Locate the cell with the specified text and output its [X, Y] center coordinate. 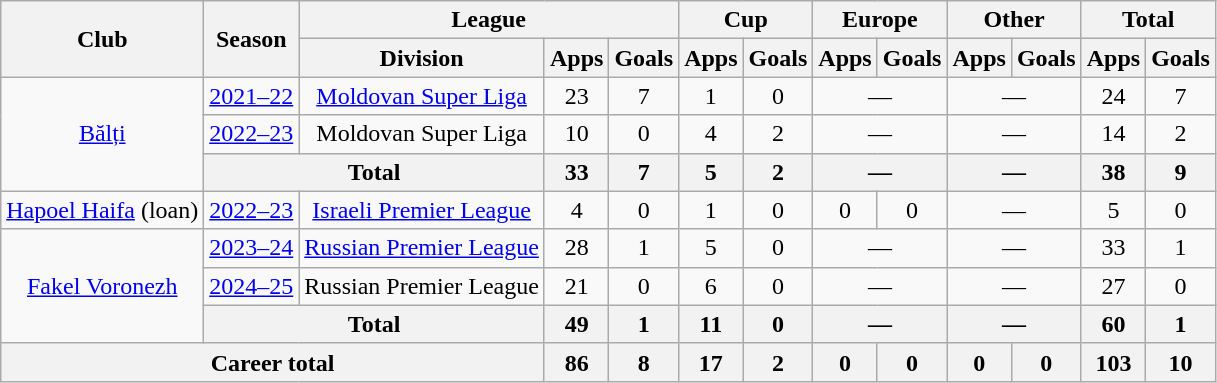
17 [711, 362]
103 [1113, 362]
28 [576, 248]
60 [1113, 324]
38 [1113, 172]
27 [1113, 286]
11 [711, 324]
Career total [273, 362]
Bălți [102, 134]
9 [1181, 172]
Europe [880, 20]
86 [576, 362]
League [489, 20]
2021–22 [252, 96]
Cup [746, 20]
Other [1014, 20]
21 [576, 286]
23 [576, 96]
14 [1113, 134]
Division [422, 58]
2024–25 [252, 286]
24 [1113, 96]
Club [102, 39]
8 [644, 362]
6 [711, 286]
49 [576, 324]
2023–24 [252, 248]
Hapoel Haifa (loan) [102, 210]
Israeli Premier League [422, 210]
Fakel Voronezh [102, 286]
Season [252, 39]
